Return the (x, y) coordinate for the center point of the cell that contains the specified text.  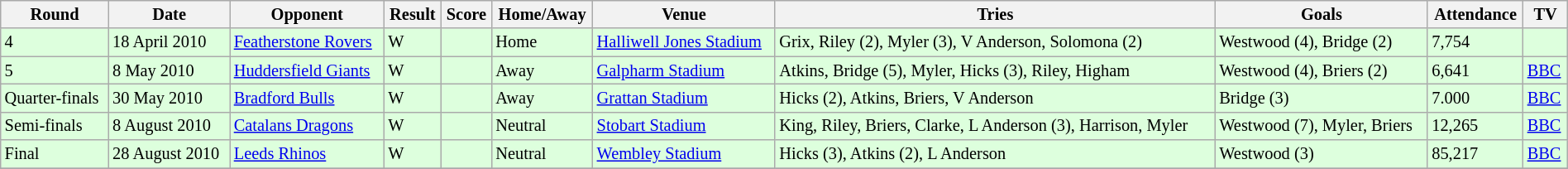
30 May 2010 (169, 98)
Round (55, 14)
Wembley Stadium (685, 154)
Grix, Riley (2), Myler (3), V Anderson, Solomona (2) (995, 42)
TV (1545, 14)
Quarter-finals (55, 98)
Score (466, 14)
King, Riley, Briers, Clarke, L Anderson (3), Harrison, Myler (995, 126)
Hicks (2), Atkins, Briers, V Anderson (995, 98)
Westwood (3) (1322, 154)
Featherstone Rovers (308, 42)
Attendance (1475, 14)
85,217 (1475, 154)
Halliwell Jones Stadium (685, 42)
Bradford Bulls (308, 98)
Venue (685, 14)
Atkins, Bridge (5), Myler, Hicks (3), Riley, Higham (995, 70)
Stobart Stadium (685, 126)
Tries (995, 14)
Leeds Rhinos (308, 154)
Date (169, 14)
Bridge (3) (1322, 98)
7,754 (1475, 42)
4 (55, 42)
Goals (1322, 14)
18 April 2010 (169, 42)
Final (55, 154)
Westwood (4), Bridge (2) (1322, 42)
Semi-finals (55, 126)
Grattan Stadium (685, 98)
5 (55, 70)
Result (412, 14)
Westwood (4), Briers (2) (1322, 70)
7.000 (1475, 98)
Home (543, 42)
Opponent (308, 14)
Huddersfield Giants (308, 70)
Galpharm Stadium (685, 70)
Hicks (3), Atkins (2), L Anderson (995, 154)
Westwood (7), Myler, Briers (1322, 126)
8 May 2010 (169, 70)
12,265 (1475, 126)
Catalans Dragons (308, 126)
8 August 2010 (169, 126)
Home/Away (543, 14)
28 August 2010 (169, 154)
6,641 (1475, 70)
